Capture the cell that displays the provided text and extract its [x, y] central coordinate. 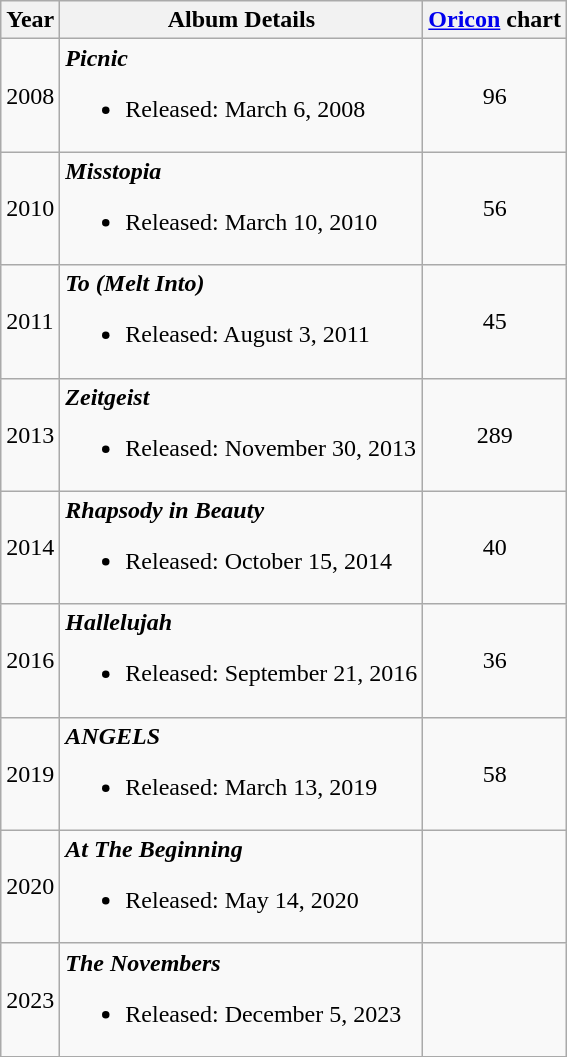
2020 [30, 886]
MisstopiaReleased: March 10, 2010 [242, 208]
45 [495, 322]
2023 [30, 1000]
56 [495, 208]
ANGELSReleased: March 13, 2019 [242, 774]
289 [495, 434]
36 [495, 660]
2011 [30, 322]
2019 [30, 774]
2008 [30, 96]
2014 [30, 548]
ZeitgeistReleased: November 30, 2013 [242, 434]
Rhapsody in BeautyReleased: October 15, 2014 [242, 548]
HallelujahReleased: September 21, 2016 [242, 660]
40 [495, 548]
PicnicReleased: March 6, 2008 [242, 96]
Year [30, 20]
The NovembersReleased: December 5, 2023 [242, 1000]
Album Details [242, 20]
58 [495, 774]
2016 [30, 660]
2010 [30, 208]
2013 [30, 434]
96 [495, 96]
Oricon chart [495, 20]
At The BeginningReleased: May 14, 2020 [242, 886]
To (Melt Into)Released: August 3, 2011 [242, 322]
